Pinpoint the cell where the given text exists, returning its (x, y) midpoint coordinate. 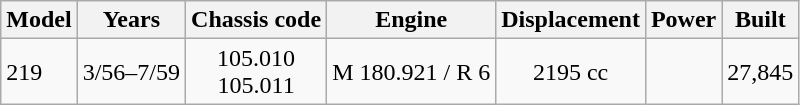
Built (760, 20)
M 180.921 / R 6 (412, 72)
105.010105.011 (256, 72)
Years (131, 20)
Chassis code (256, 20)
2195 cc (571, 72)
219 (39, 72)
Displacement (571, 20)
Engine (412, 20)
27,845 (760, 72)
3/56–7/59 (131, 72)
Model (39, 20)
Power (683, 20)
